Output the [x, y] coordinate of the center of the cell containing the given text.  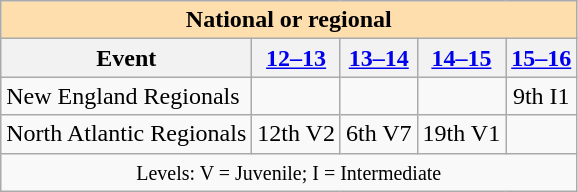
New England Regionals [126, 96]
12th V2 [296, 134]
Event [126, 58]
14–15 [462, 58]
13–14 [378, 58]
Levels: V = Juvenile; I = Intermediate [289, 172]
19th V1 [462, 134]
North Atlantic Regionals [126, 134]
15–16 [542, 58]
National or regional [289, 20]
6th V7 [378, 134]
12–13 [296, 58]
9th I1 [542, 96]
